Search for the cell housing the specified text and yield its [X, Y] center coordinate. 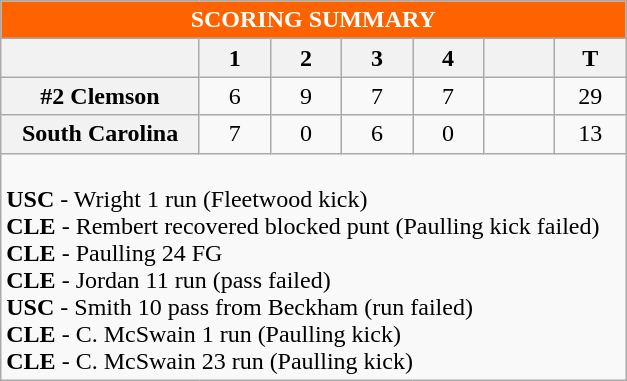
13 [590, 134]
9 [306, 96]
#2 Clemson [100, 96]
1 [234, 58]
4 [448, 58]
29 [590, 96]
2 [306, 58]
SCORING SUMMARY [314, 20]
3 [376, 58]
South Carolina [100, 134]
T [590, 58]
